For the text-containing cell, return its midpoint in (x, y) coordinate format. 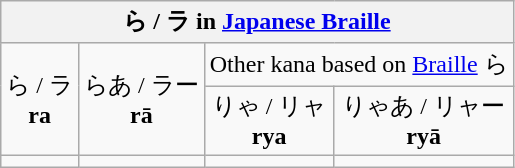
Other kana based on Braille ら (358, 64)
ら / ラ in Japanese Braille (257, 22)
りゃ / リャ rya (269, 121)
ら / ラ ra (40, 99)
りゃあ / リャー ryā (424, 121)
らあ / ラー rā (141, 99)
